Return the (X, Y) coordinate for the center point of the cell that contains the specified text.  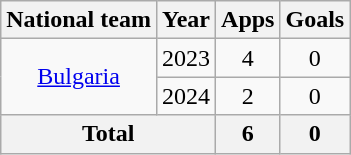
Apps (248, 20)
Bulgaria (79, 77)
Total (108, 134)
2023 (186, 58)
2024 (186, 96)
6 (248, 134)
Year (186, 20)
National team (79, 20)
Goals (315, 20)
4 (248, 58)
2 (248, 96)
